Output the (X, Y) coordinate of the center of the cell containing the given text.  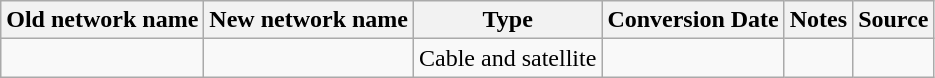
Cable and satellite (508, 58)
Conversion Date (693, 20)
Type (508, 20)
New network name (309, 20)
Source (894, 20)
Notes (818, 20)
Old network name (102, 20)
